Determine the [x, y] coordinate at the center of the cell enclosing the given text.  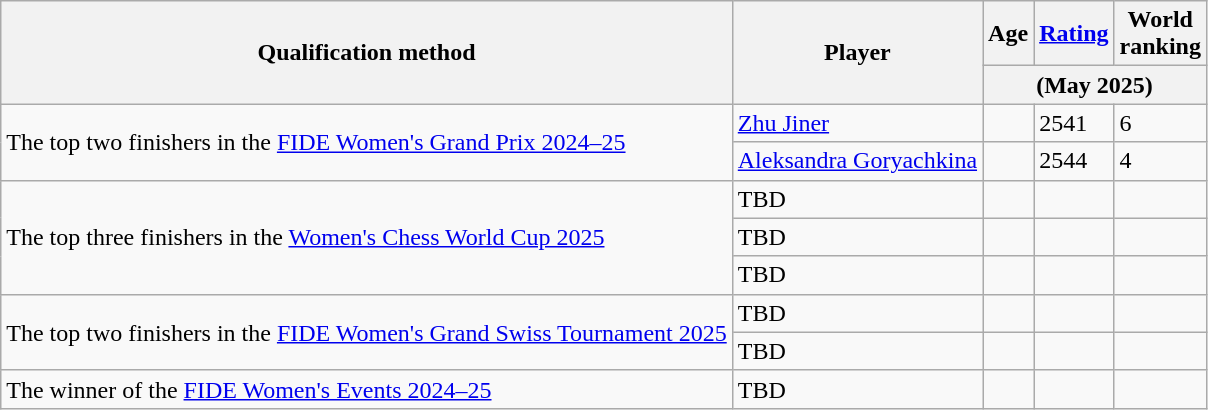
(May 2025) [1095, 85]
2541 [1074, 123]
2544 [1074, 161]
Age [1008, 34]
Zhu Jiner [857, 123]
Qualification method [367, 52]
4 [1160, 161]
Worldranking [1160, 34]
Player [857, 52]
The top three finishers in the Women's Chess World Cup 2025 [367, 237]
Rating [1074, 34]
6 [1160, 123]
Aleksandra Goryachkina [857, 161]
The top two finishers in the FIDE Women's Grand Swiss Tournament 2025 [367, 332]
The top two finishers in the FIDE Women's Grand Prix 2024–25 [367, 142]
The winner of the FIDE Women's Events 2024–25 [367, 389]
